Determine the (x, y) coordinate at the center of the cell enclosing the given text.  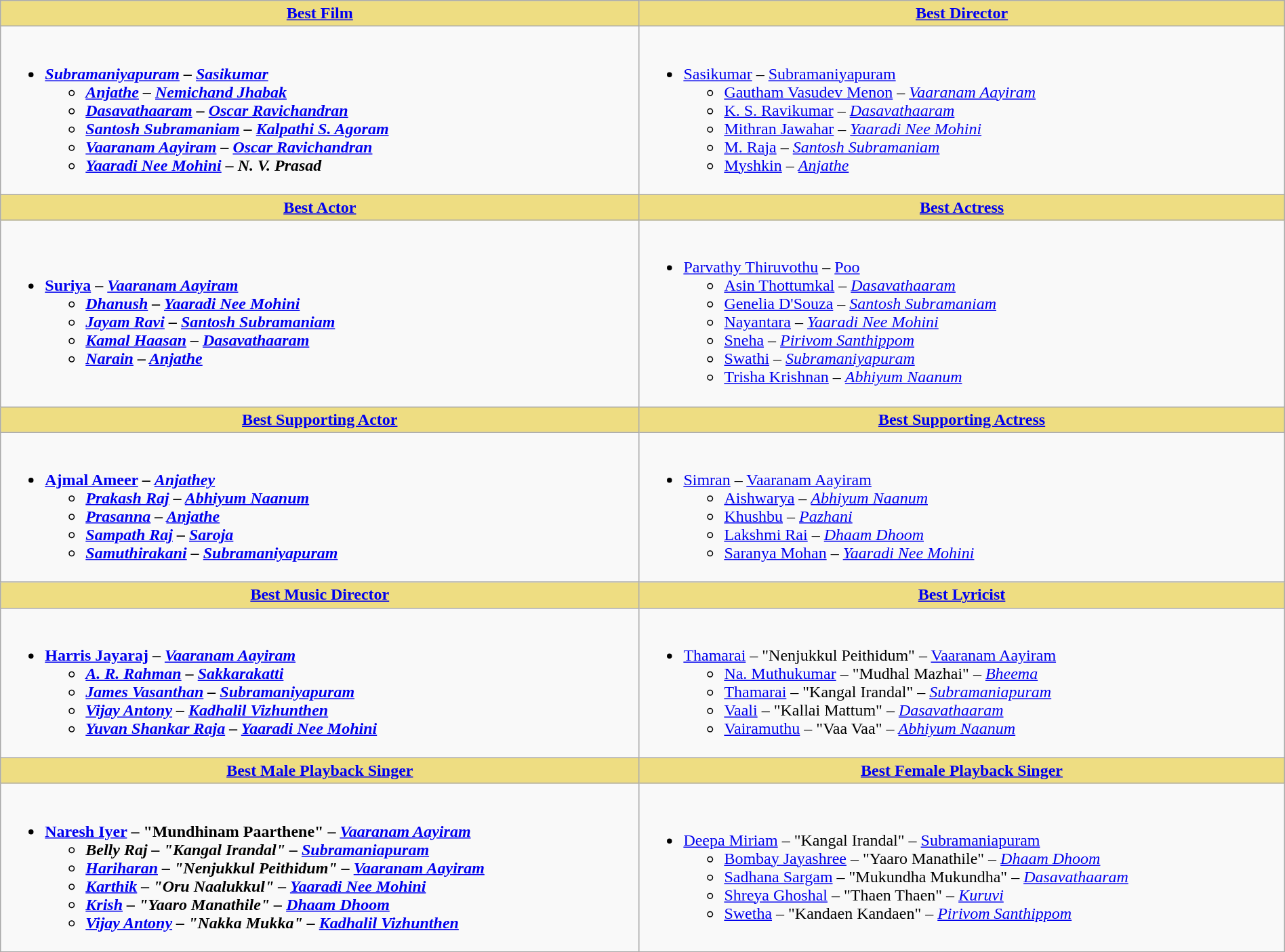
Best Lyricist (962, 595)
Ajmal Ameer – AnjatheyPrakash Raj – Abhiyum NaanumPrasanna – AnjatheSampath Raj – SarojaSamuthirakani – Subramaniyapuram (320, 507)
Best Female Playback Singer (962, 770)
Best Supporting Actress (962, 419)
Best Director (962, 14)
Suriya – Vaaranam AayiramDhanush – Yaaradi Nee MohiniJayam Ravi – Santosh SubramaniamKamal Haasan – DasavathaaramNarain – Anjathe (320, 313)
Best Actress (962, 207)
Best Actor (320, 207)
Best Film (320, 14)
Best Supporting Actor (320, 419)
Best Male Playback Singer (320, 770)
Simran – Vaaranam AayiramAishwarya – Abhiyum NaanumKhushbu – PazhaniLakshmi Rai – Dhaam DhoomSaranya Mohan – Yaaradi Nee Mohini (962, 507)
Best Music Director (320, 595)
